Scan for the cell matching the given text and deliver its [X, Y] coordinate at center. 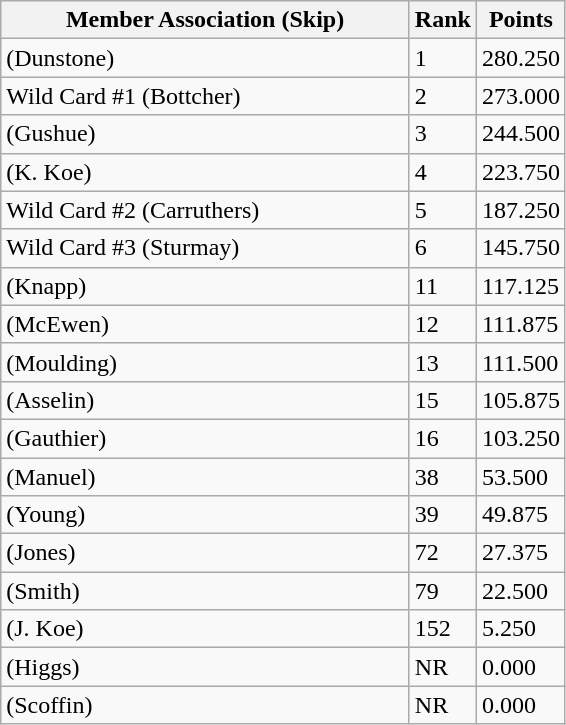
Wild Card #3 (Sturmay) [206, 248]
15 [442, 400]
22.500 [520, 591]
38 [442, 477]
3 [442, 134]
72 [442, 553]
(Young) [206, 515]
(Jones) [206, 553]
(Smith) [206, 591]
(K. Koe) [206, 172]
Wild Card #2 (Carruthers) [206, 210]
223.750 [520, 172]
103.250 [520, 438]
79 [442, 591]
(J. Koe) [206, 629]
117.125 [520, 286]
39 [442, 515]
6 [442, 248]
Wild Card #1 (Bottcher) [206, 96]
(McEwen) [206, 324]
152 [442, 629]
111.875 [520, 324]
187.250 [520, 210]
273.000 [520, 96]
53.500 [520, 477]
16 [442, 438]
145.750 [520, 248]
280.250 [520, 58]
(Scoffin) [206, 705]
13 [442, 362]
12 [442, 324]
(Manuel) [206, 477]
Points [520, 20]
(Higgs) [206, 667]
105.875 [520, 400]
5.250 [520, 629]
11 [442, 286]
49.875 [520, 515]
4 [442, 172]
(Knapp) [206, 286]
(Moulding) [206, 362]
27.375 [520, 553]
Rank [442, 20]
(Asselin) [206, 400]
244.500 [520, 134]
111.500 [520, 362]
1 [442, 58]
(Dunstone) [206, 58]
Member Association (Skip) [206, 20]
(Gauthier) [206, 438]
2 [442, 96]
(Gushue) [206, 134]
5 [442, 210]
